Search for the cell housing the specified text and yield its [X, Y] center coordinate. 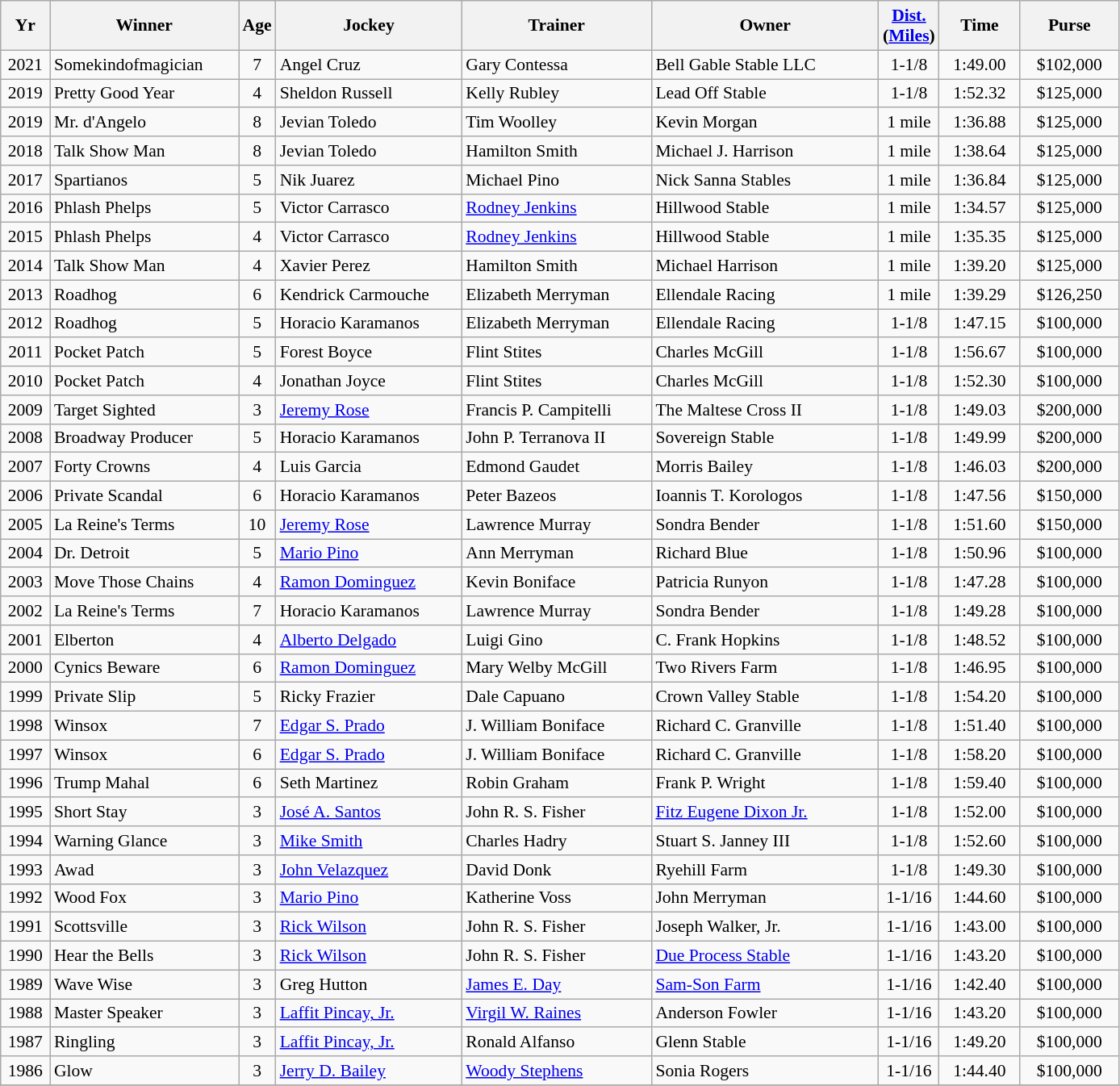
1:51.60 [980, 524]
Master Speaker [144, 1013]
1987 [26, 1042]
1996 [26, 783]
1991 [26, 927]
Pretty Good Year [144, 94]
Ioannis T. Korologos [765, 496]
1:39.29 [980, 294]
2008 [26, 438]
Private Slip [144, 697]
2012 [26, 324]
Due Process Stable [765, 956]
1:46.95 [980, 668]
2017 [26, 180]
Frank P. Wright [765, 783]
Dr. Detroit [144, 553]
Somekindofmagician [144, 65]
1994 [26, 841]
1:36.84 [980, 180]
1993 [26, 870]
1:51.40 [980, 726]
Kelly Rubley [557, 94]
1:49.00 [980, 65]
1:44.40 [980, 1071]
Trump Mahal [144, 783]
Nik Juarez [370, 180]
Jonathan Joyce [370, 381]
C. Frank Hopkins [765, 640]
Yr [26, 26]
1:35.35 [980, 237]
Glenn Stable [765, 1042]
Sam-Son Farm [765, 984]
Michael J. Harrison [765, 151]
Alberto Delgado [370, 640]
Hear the Bells [144, 956]
1995 [26, 812]
1:46.03 [980, 467]
Xavier Perez [370, 266]
1:47.56 [980, 496]
Two Rivers Farm [765, 668]
Ringling [144, 1042]
10 [257, 524]
1:38.64 [980, 151]
Fitz Eugene Dixon Jr. [765, 812]
1:36.88 [980, 123]
Dist. (Miles) [909, 26]
Private Scandal [144, 496]
John Velazquez [370, 870]
Seth Martinez [370, 783]
David Donk [557, 870]
Angel Cruz [370, 65]
Ann Merryman [557, 553]
1:49.99 [980, 438]
Mike Smith [370, 841]
2007 [26, 467]
Joseph Walker, Jr. [765, 927]
John Merryman [765, 898]
Bell Gable Stable LLC [765, 65]
1988 [26, 1013]
Glow [144, 1071]
1:49.30 [980, 870]
Forest Boyce [370, 353]
James E. Day [557, 984]
1:44.60 [980, 898]
Owner [765, 26]
1:42.40 [980, 984]
1:56.67 [980, 353]
Elberton [144, 640]
1:52.60 [980, 841]
Ronald Alfanso [557, 1042]
2006 [26, 496]
1:49.20 [980, 1042]
Gary Contessa [557, 65]
2002 [26, 611]
1:50.96 [980, 553]
1:47.28 [980, 583]
Sheldon Russell [370, 94]
Spartianos [144, 180]
Wood Fox [144, 898]
Richard Blue [765, 553]
Patricia Runyon [765, 583]
2000 [26, 668]
Mary Welby McGill [557, 668]
Mr. d'Angelo [144, 123]
Time [980, 26]
Ricky Frazier [370, 697]
Luigi Gino [557, 640]
Wave Wise [144, 984]
Forty Crowns [144, 467]
1:43.00 [980, 927]
2010 [26, 381]
Warning Glance [144, 841]
Francis P. Campitelli [557, 410]
Luis Garcia [370, 467]
Dale Capuano [557, 697]
1:59.40 [980, 783]
2001 [26, 640]
Cynics Beware [144, 668]
1:52.00 [980, 812]
Scottsville [144, 927]
1986 [26, 1071]
Michael Pino [557, 180]
$102,000 [1070, 65]
Stuart S. Janney III [765, 841]
Broadway Producer [144, 438]
1:52.30 [980, 381]
The Maltese Cross II [765, 410]
Winner [144, 26]
Greg Hutton [370, 984]
$126,250 [1070, 294]
2013 [26, 294]
1:49.03 [980, 410]
José A. Santos [370, 812]
Charles Hadry [557, 841]
Move Those Chains [144, 583]
Edmond Gaudet [557, 467]
John P. Terranova II [557, 438]
Kevin Boniface [557, 583]
Target Sighted [144, 410]
2009 [26, 410]
1:39.20 [980, 266]
1:58.20 [980, 754]
Crown Valley Stable [765, 697]
Kendrick Carmouche [370, 294]
Awad [144, 870]
1:52.32 [980, 94]
1990 [26, 956]
Short Stay [144, 812]
Purse [1070, 26]
Lead Off Stable [765, 94]
2016 [26, 208]
2011 [26, 353]
1:54.20 [980, 697]
1:48.52 [980, 640]
1992 [26, 898]
Peter Bazeos [557, 496]
Katherine Voss [557, 898]
1997 [26, 754]
2015 [26, 237]
Trainer [557, 26]
Sonia Rogers [765, 1071]
Age [257, 26]
1:34.57 [980, 208]
Virgil W. Raines [557, 1013]
2021 [26, 65]
Jerry D. Bailey [370, 1071]
2005 [26, 524]
Sovereign Stable [765, 438]
Michael Harrison [765, 266]
Kevin Morgan [765, 123]
Robin Graham [557, 783]
2003 [26, 583]
1:47.15 [980, 324]
Ryehill Farm [765, 870]
2004 [26, 553]
2018 [26, 151]
Anderson Fowler [765, 1013]
1998 [26, 726]
Jockey [370, 26]
2014 [26, 266]
Nick Sanna Stables [765, 180]
1989 [26, 984]
Tim Woolley [557, 123]
Morris Bailey [765, 467]
Woody Stephens [557, 1071]
1999 [26, 697]
1:49.28 [980, 611]
